Return the [X, Y] coordinate for the center point of the cell that contains the specified text.  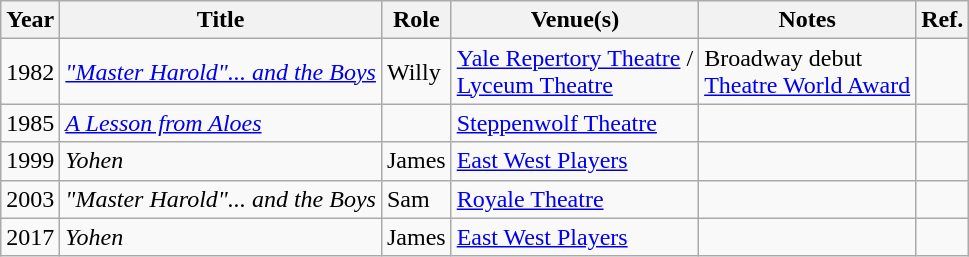
2017 [30, 237]
Sam [416, 199]
Title [221, 20]
Royale Theatre [574, 199]
Notes [808, 20]
Broadway debutTheatre World Award [808, 72]
Year [30, 20]
2003 [30, 199]
Willy [416, 72]
1999 [30, 161]
Yale Repertory Theatre /Lyceum Theatre [574, 72]
A Lesson from Aloes [221, 123]
Venue(s) [574, 20]
Role [416, 20]
1985 [30, 123]
1982 [30, 72]
Ref. [942, 20]
Steppenwolf Theatre [574, 123]
